Return (X, Y) of the center of cell containing provided text 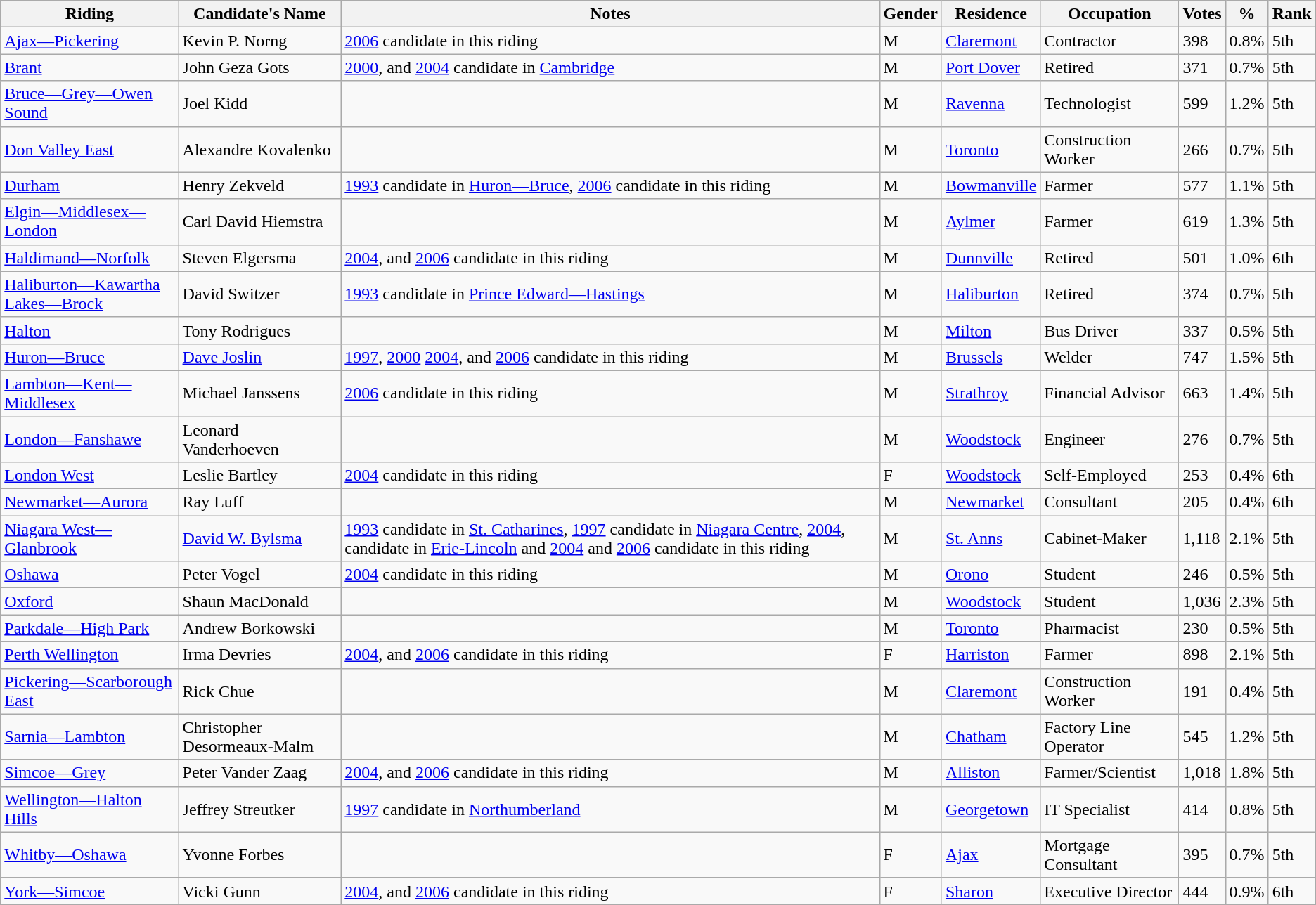
Bruce—Grey—Owen Sound (90, 104)
Occupation (1109, 14)
Dunnville (991, 258)
577 (1202, 185)
Haliburton (991, 294)
2.3% (1247, 601)
Rank (1292, 14)
1993 candidate in Prince Edward—Hastings (610, 294)
Bus Driver (1109, 330)
Henry Zekveld (260, 185)
Executive Director (1109, 891)
Brussels (991, 357)
Vicki Gunn (260, 891)
Oshawa (90, 575)
Shaun MacDonald (260, 601)
Georgetown (991, 809)
599 (1202, 104)
Bowmanville (991, 185)
Christopher Desormeaux-Malm (260, 736)
619 (1202, 222)
1.0% (1247, 258)
2000, and 2004 candidate in Cambridge (610, 67)
Port Dover (991, 67)
Andrew Borkowski (260, 628)
Leslie Bartley (260, 476)
Huron—Bruce (90, 357)
Candidate's Name (260, 14)
374 (1202, 294)
Michael Janssens (260, 393)
Riding (90, 14)
Factory Line Operator (1109, 736)
Halton (90, 330)
Jeffrey Streutker (260, 809)
Oxford (90, 601)
Sharon (991, 891)
Newmarket (991, 502)
Alliston (991, 773)
Financial Advisor (1109, 393)
St. Anns (991, 538)
Self-Employed (1109, 476)
Contractor (1109, 41)
Votes (1202, 14)
Leonard Vanderhoeven (260, 438)
John Geza Gots (260, 67)
Technologist (1109, 104)
1,036 (1202, 601)
205 (1202, 502)
1997, 2000 2004, and 2006 candidate in this riding (610, 357)
David W. Bylsma (260, 538)
London—Fanshawe (90, 438)
Gender (910, 14)
1.8% (1247, 773)
Rick Chue (260, 691)
Wellington—Halton Hills (90, 809)
1,118 (1202, 538)
Sarnia—Lambton (90, 736)
Durham (90, 185)
Carl David Hiemstra (260, 222)
371 (1202, 67)
Haldimand—Norfolk (90, 258)
Don Valley East (90, 149)
Alexandre Kovalenko (260, 149)
% (1247, 14)
266 (1202, 149)
Welder (1109, 357)
395 (1202, 854)
Ajax—Pickering (90, 41)
663 (1202, 393)
Elgin—Middlesex—London (90, 222)
1.4% (1247, 393)
Engineer (1109, 438)
Steven Elgersma (260, 258)
Simcoe—Grey (90, 773)
Strathroy (991, 393)
1993 candidate in Huron—Bruce, 2006 candidate in this riding (610, 185)
Peter Vogel (260, 575)
230 (1202, 628)
1.5% (1247, 357)
Yvonne Forbes (260, 854)
444 (1202, 891)
253 (1202, 476)
747 (1202, 357)
337 (1202, 330)
Newmarket—Aurora (90, 502)
Whitby—Oshawa (90, 854)
IT Specialist (1109, 809)
Peter Vander Zaag (260, 773)
Aylmer (991, 222)
414 (1202, 809)
Ravenna (991, 104)
Kevin P. Norng (260, 41)
Milton (991, 330)
Lambton—Kent—Middlesex (90, 393)
Parkdale—High Park (90, 628)
545 (1202, 736)
1,018 (1202, 773)
0.9% (1247, 891)
1997 candidate in Northumberland (610, 809)
Residence (991, 14)
Joel Kidd (260, 104)
Niagara West—Glanbrook (90, 538)
Irma Devries (260, 655)
York—Simcoe (90, 891)
Brant (90, 67)
Dave Joslin (260, 357)
Harriston (991, 655)
Consultant (1109, 502)
Cabinet-Maker (1109, 538)
501 (1202, 258)
Ajax (991, 854)
Haliburton—Kawartha Lakes—Brock (90, 294)
Farmer/Scientist (1109, 773)
Chatham (991, 736)
246 (1202, 575)
898 (1202, 655)
Notes (610, 14)
1993 candidate in St. Catharines, 1997 candidate in Niagara Centre, 2004, candidate in Erie-Lincoln and 2004 and 2006 candidate in this riding (610, 538)
Ray Luff (260, 502)
Pickering—Scarborough East (90, 691)
398 (1202, 41)
London West (90, 476)
1.3% (1247, 222)
Perth Wellington (90, 655)
191 (1202, 691)
276 (1202, 438)
Pharmacist (1109, 628)
Mortgage Consultant (1109, 854)
Orono (991, 575)
David Switzer (260, 294)
Tony Rodrigues (260, 330)
1.1% (1247, 185)
